Output the [X, Y] coordinate of the center of the cell containing the given text.  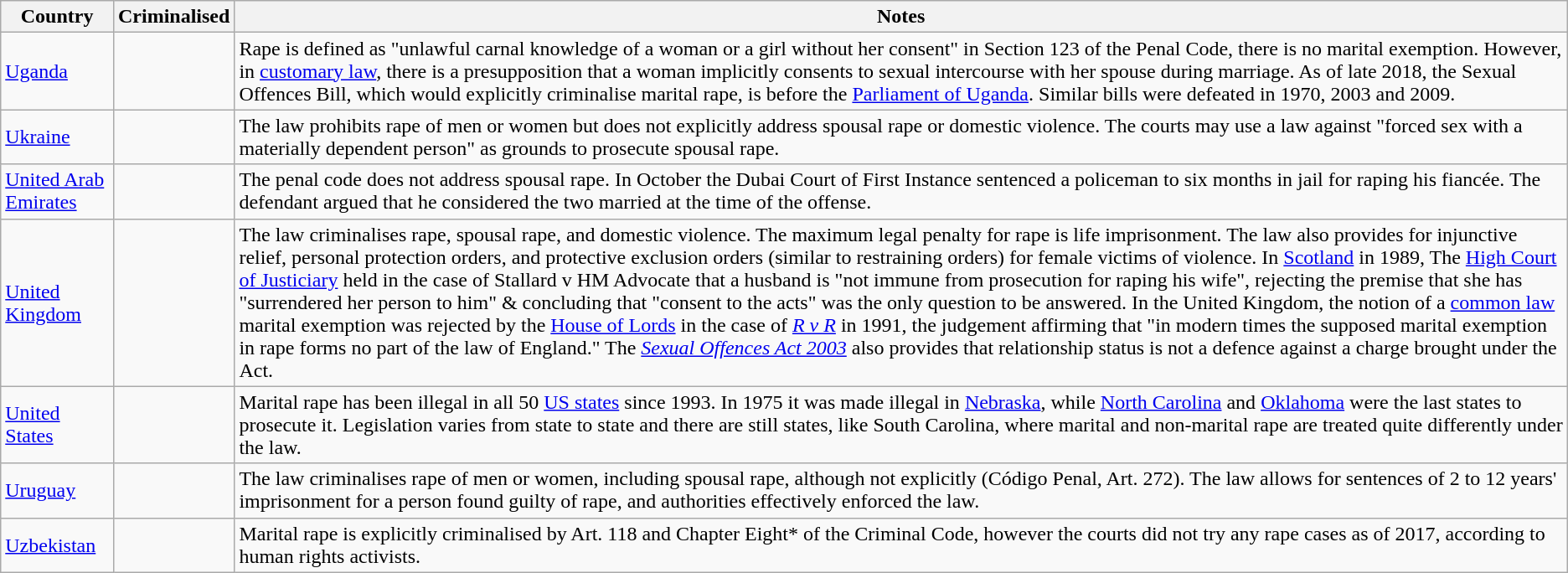
United States [57, 425]
Ukraine [57, 137]
Uganda [57, 71]
Uruguay [57, 491]
Country [57, 17]
United Arab Emirates [57, 191]
United Kingdom [57, 302]
Notes [901, 17]
Uzbekistan [57, 545]
Criminalised [173, 17]
